Return [x, y] of the center of cell containing provided text 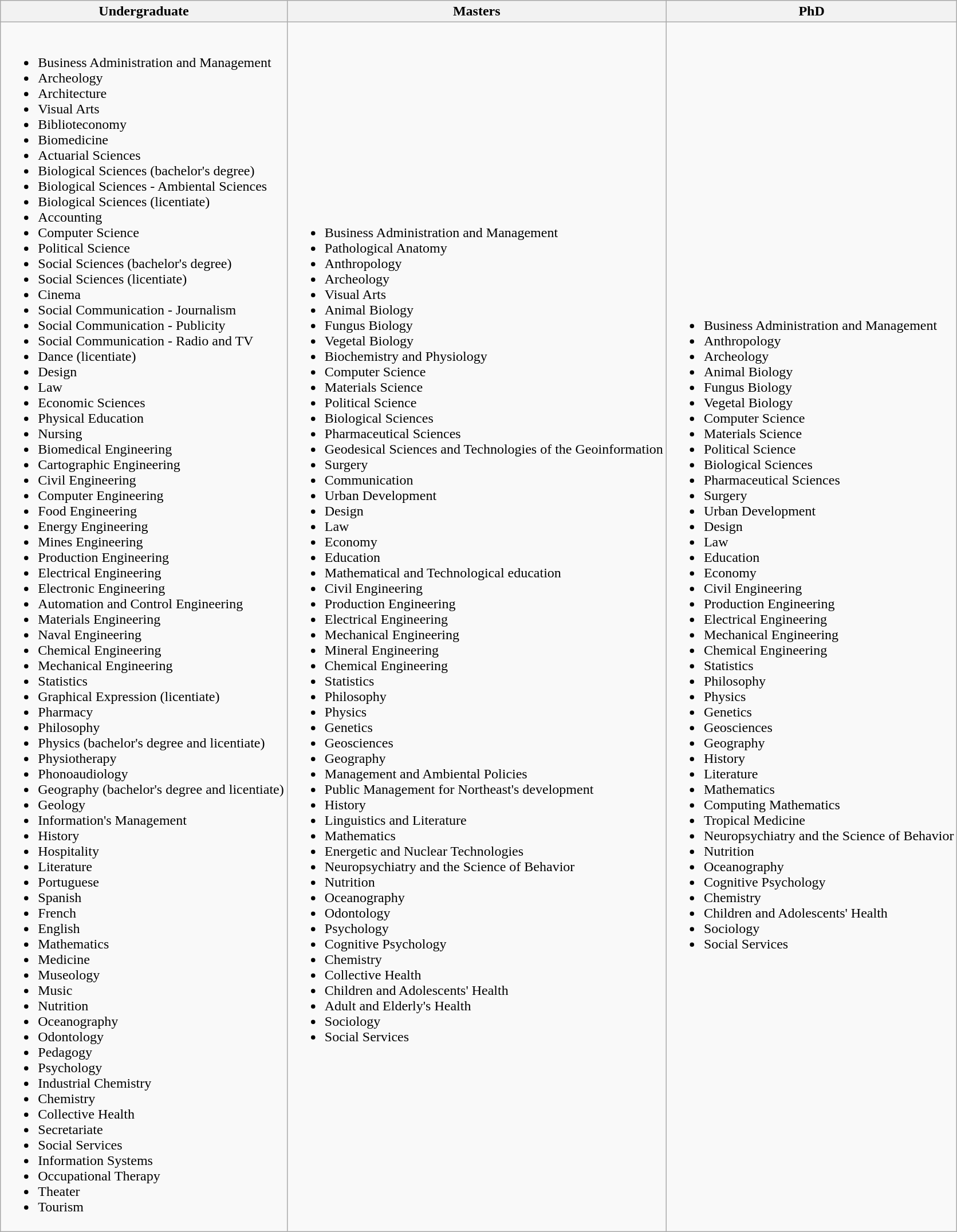
Masters [476, 11]
PhD [812, 11]
Undergraduate [144, 11]
